Return the [x, y] coordinate for the center point of the cell that contains the specified text.  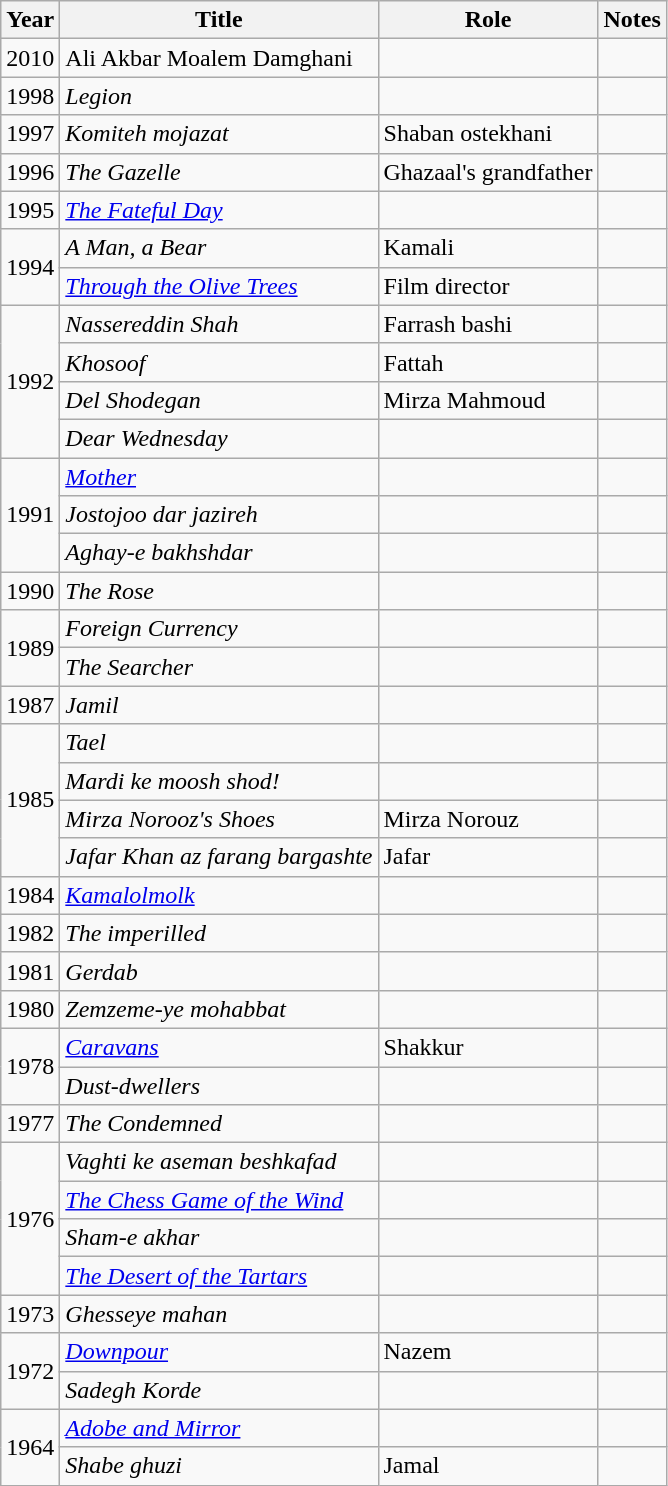
Film director [488, 286]
1984 [30, 895]
Nazem [488, 1352]
The Chess Game of the Wind [219, 1200]
Title [219, 20]
Through the Olive Trees [219, 286]
Jafar Khan az farang bargashte [219, 857]
Shaban ostekhani [488, 134]
1980 [30, 1009]
Mirza Norooz's Shoes [219, 819]
2010 [30, 58]
Fattah [488, 362]
Jafar [488, 857]
The Condemned [219, 1124]
Nassereddin Shah [219, 324]
Del Shodegan [219, 400]
Kamali [488, 248]
1994 [30, 267]
Jostojoo dar jazireh [219, 515]
1997 [30, 134]
Shabe ghuzi [219, 1466]
Mirza Norouz [488, 819]
Sadegh Korde [219, 1390]
1987 [30, 705]
Vaghti ke aseman beshkafad [219, 1162]
Khosoof [219, 362]
Ghesseye mahan [219, 1314]
Foreign Currency [219, 629]
Year [30, 20]
Downpour [219, 1352]
1978 [30, 1066]
1996 [30, 172]
Dear Wednesday [219, 438]
1972 [30, 1371]
1998 [30, 96]
1973 [30, 1314]
Caravans [219, 1047]
Legion [219, 96]
Farrash bashi [488, 324]
1964 [30, 1447]
Sham-e akhar [219, 1238]
Jamil [219, 705]
Kamalolmolk [219, 895]
The imperilled [219, 933]
The Fateful Day [219, 210]
1990 [30, 591]
1991 [30, 515]
A Man, a Bear [219, 248]
1977 [30, 1124]
The Rose [219, 591]
Zemzeme-ye mohabbat [219, 1009]
1989 [30, 648]
Dust-dwellers [219, 1085]
Ghazaal's grandfather [488, 172]
The Gazelle [219, 172]
Jamal [488, 1466]
The Searcher [219, 667]
Tael [219, 743]
1981 [30, 971]
1982 [30, 933]
1976 [30, 1219]
Komiteh mojazat [219, 134]
1985 [30, 800]
Gerdab [219, 971]
Mirza Mahmoud [488, 400]
Role [488, 20]
Ali Akbar Moalem Damghani [219, 58]
Shakkur [488, 1047]
Mother [219, 477]
1995 [30, 210]
Aghay-e bakhshdar [219, 553]
Adobe and Mirror [219, 1428]
1992 [30, 381]
Mardi ke moosh shod! [219, 781]
The Desert of the Tartars [219, 1276]
Notes [632, 20]
